Pinpoint the cell where the given text exists, returning its (X, Y) midpoint coordinate. 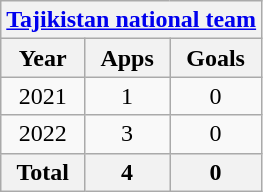
Tajikistan national team (132, 20)
1 (128, 96)
3 (128, 134)
4 (128, 172)
2022 (43, 134)
Year (43, 58)
Total (43, 172)
2021 (43, 96)
Goals (216, 58)
Apps (128, 58)
